Locate the cell with the specified text and output its (x, y) center coordinate. 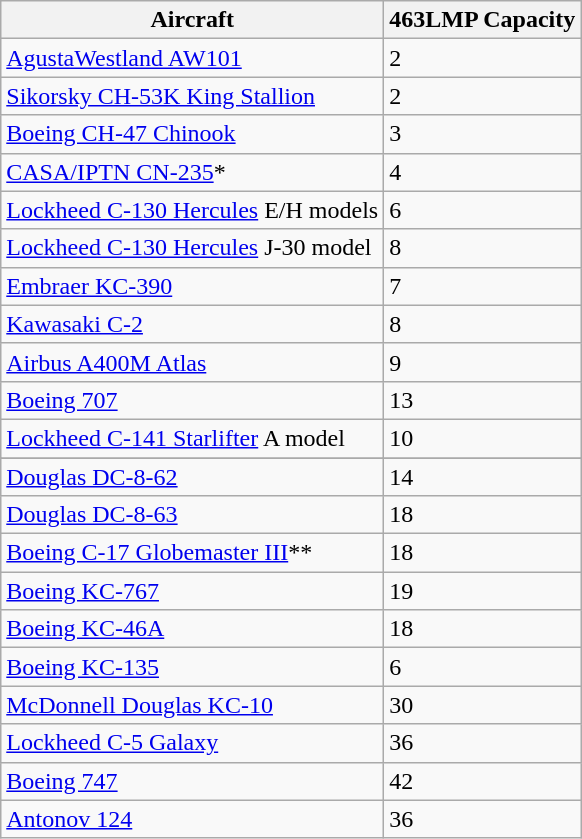
Boeing C-17 Globemaster III** (192, 553)
10 (482, 438)
Boeing 747 (192, 781)
Boeing KC-767 (192, 591)
7 (482, 286)
Kawasaki C-2 (192, 324)
Antonov 124 (192, 819)
Lockheed C-130 Hercules E/H models (192, 210)
4 (482, 172)
Boeing CH-47 Chinook (192, 134)
3 (482, 134)
McDonnell Douglas KC-10 (192, 705)
Lockheed C-5 Galaxy (192, 743)
14 (482, 477)
Sikorsky CH-53K King Stallion (192, 96)
Douglas DC-8-62 (192, 477)
463LMP Capacity (482, 20)
42 (482, 781)
Lockheed C-141 Starlifter A model (192, 438)
Boeing KC-135 (192, 667)
13 (482, 400)
Embraer KC-390 (192, 286)
Boeing 707 (192, 400)
Lockheed C-130 Hercules J-30 model (192, 248)
Boeing KC-46A (192, 629)
Douglas DC-8-63 (192, 515)
AgustaWestland AW101 (192, 58)
9 (482, 362)
19 (482, 591)
Aircraft (192, 20)
CASA/IPTN CN-235* (192, 172)
30 (482, 705)
Airbus A400M Atlas (192, 362)
